Return the [x, y] coordinate for the center point of the cell that contains the specified text.  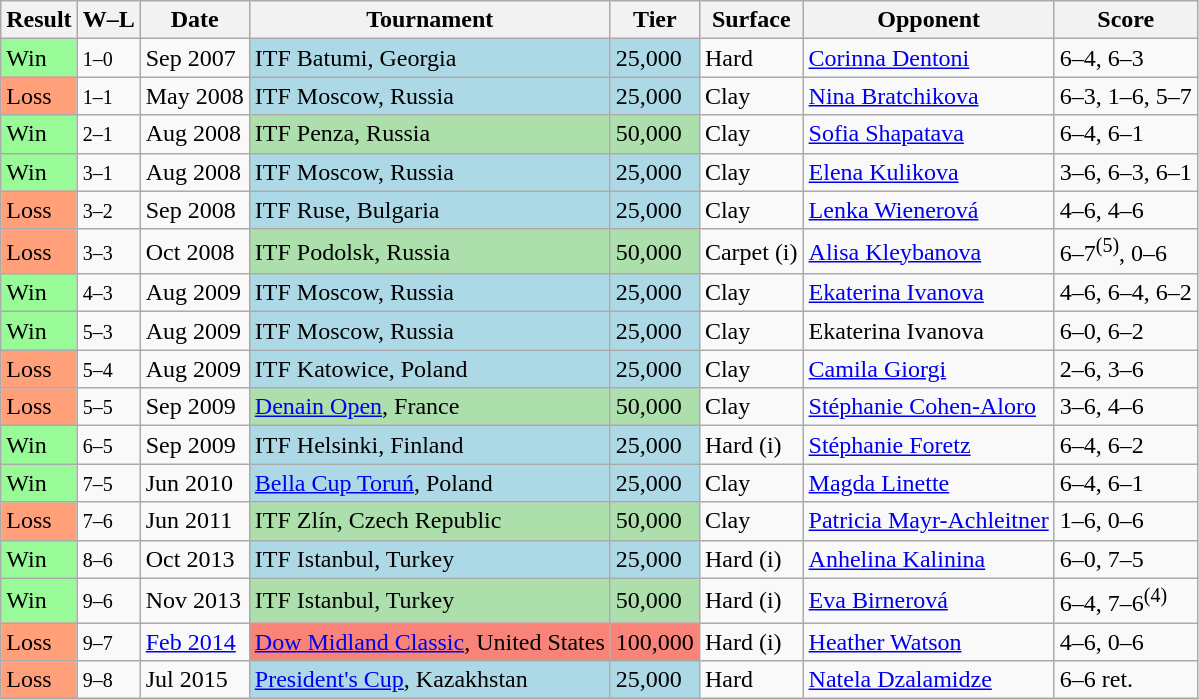
Oct 2013 [194, 559]
Sep 2008 [194, 210]
Elena Kulikova [928, 172]
Corinna Dentoni [928, 58]
Heather Watson [928, 642]
Opponent [928, 20]
100,000 [654, 642]
ITF Penza, Russia [430, 134]
Lenka Wienerová [928, 210]
Carpet (i) [751, 252]
4–6, 0–6 [1126, 642]
4–6, 6–4, 6–2 [1126, 293]
6–0, 6–2 [1126, 331]
Denain Open, France [430, 407]
Jul 2015 [194, 680]
Tournament [430, 20]
3–6, 6–3, 6–1 [1126, 172]
6–0, 7–5 [1126, 559]
6–7(5), 0–6 [1126, 252]
6–4, 6–3 [1126, 58]
Score [1126, 20]
6–6 ret. [1126, 680]
3–6, 4–6 [1126, 407]
Result [39, 20]
5–5 [108, 407]
Camila Giorgi [928, 369]
W–L [108, 20]
7–5 [108, 483]
7–6 [108, 521]
Date [194, 20]
9–8 [108, 680]
1–0 [108, 58]
5–3 [108, 331]
Jun 2011 [194, 521]
6–4, 7–6(4) [1126, 600]
9–7 [108, 642]
3–3 [108, 252]
9–6 [108, 600]
Alisa Kleybanova [928, 252]
Natela Dzalamidze [928, 680]
Tier [654, 20]
Oct 2008 [194, 252]
ITF Zlín, Сzech Republic [430, 521]
ITF Helsinki, Finland [430, 445]
Bella Cup Toruń, Poland [430, 483]
3–1 [108, 172]
Dow Midland Classic, United States [430, 642]
Feb 2014 [194, 642]
2–6, 3–6 [1126, 369]
Stéphanie Foretz [928, 445]
4–3 [108, 293]
8–6 [108, 559]
5–4 [108, 369]
Sep 2007 [194, 58]
ITF Batumi, Georgia [430, 58]
President's Cup, Kazakhstan [430, 680]
Eva Birnerová [928, 600]
Stéphanie Cohen-Aloro [928, 407]
1–6, 0–6 [1126, 521]
4–6, 4–6 [1126, 210]
6–5 [108, 445]
May 2008 [194, 96]
1–1 [108, 96]
2–1 [108, 134]
ITF Katowice, Poland [430, 369]
Surface [751, 20]
Nina Bratchikova [928, 96]
Patricia Mayr-Achleitner [928, 521]
Jun 2010 [194, 483]
Magda Linette [928, 483]
6–3, 1–6, 5–7 [1126, 96]
Sofia Shapatava [928, 134]
Nov 2013 [194, 600]
3–2 [108, 210]
6–4, 6–2 [1126, 445]
ITF Podolsk, Russia [430, 252]
Anhelina Kalinina [928, 559]
ITF Ruse, Bulgaria [430, 210]
